Provide the (x, y) coordinate of the cell's center where the given text is located.  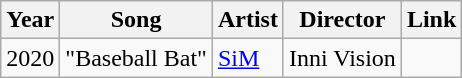
Inni Vision (342, 58)
SiM (248, 58)
Song (136, 20)
Year (30, 20)
"Baseball Bat" (136, 58)
Link (431, 20)
Director (342, 20)
2020 (30, 58)
Artist (248, 20)
